Pinpoint the cell where the given text exists, returning its (x, y) midpoint coordinate. 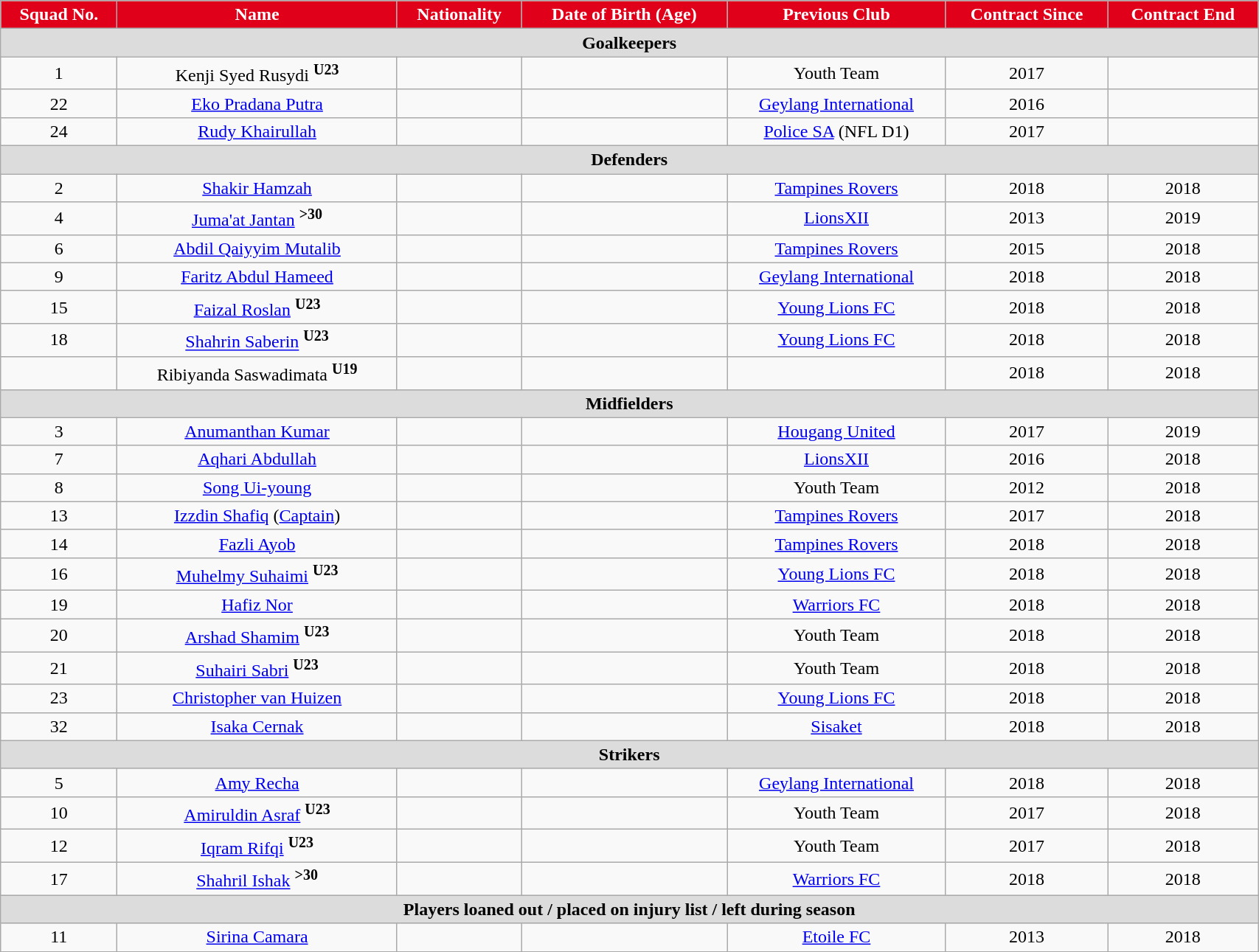
16 (59, 574)
Kenji Syed Rusydi U23 (257, 74)
8 (59, 487)
Contract Since (1027, 15)
5 (59, 782)
17 (59, 879)
Eko Pradana Putra (257, 103)
Hougang United (836, 431)
Defenders (630, 160)
15 (59, 307)
Rudy Khairullah (257, 131)
Squad No. (59, 15)
Previous Club (836, 15)
Shahril Ishak >30 (257, 879)
2 (59, 188)
Faizal Roslan U23 (257, 307)
22 (59, 103)
32 (59, 726)
Song Ui-young (257, 487)
Amiruldin Asraf U23 (257, 813)
9 (59, 277)
Sisaket (836, 726)
7 (59, 459)
Etoile FC (836, 937)
Anumanthan Kumar (257, 431)
Players loaned out / placed on injury list / left during season (630, 909)
Contract End (1183, 15)
Iqram Rifqi U23 (257, 847)
Police SA (NFL D1) (836, 131)
Nationality (459, 15)
Arshad Shamim U23 (257, 636)
Midfielders (630, 403)
2015 (1027, 249)
Amy Recha (257, 782)
Sirina Camara (257, 937)
Shakir Hamzah (257, 188)
13 (59, 515)
Name (257, 15)
19 (59, 605)
Fazli Ayob (257, 543)
18 (59, 341)
Ribiyanda Saswadimata U19 (257, 373)
Aqhari Abdullah (257, 459)
10 (59, 813)
4 (59, 218)
Isaka Cernak (257, 726)
Muhelmy Suhaimi U23 (257, 574)
6 (59, 249)
14 (59, 543)
Strikers (630, 754)
24 (59, 131)
Suhairi Sabri U23 (257, 668)
Christopher van Huizen (257, 698)
Date of Birth (Age) (624, 15)
Shahrin Saberin U23 (257, 341)
11 (59, 937)
2012 (1027, 487)
Juma'at Jantan >30 (257, 218)
23 (59, 698)
1 (59, 74)
Goalkeepers (630, 43)
Abdil Qaiyyim Mutalib (257, 249)
Hafiz Nor (257, 605)
Faritz Abdul Hameed (257, 277)
21 (59, 668)
12 (59, 847)
Izzdin Shafiq (Captain) (257, 515)
3 (59, 431)
20 (59, 636)
